Output the (X, Y) coordinate of the center of the cell containing the given text.  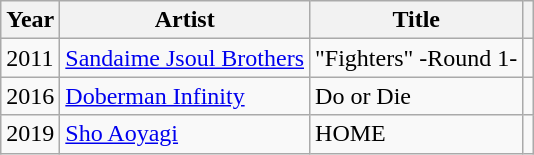
Doberman Infinity (185, 96)
Title (416, 20)
"Fighters" -Round 1- (416, 58)
Sandaime Jsoul Brothers (185, 58)
Sho Aoyagi (185, 134)
2019 (30, 134)
Do or Die (416, 96)
2016 (30, 96)
2011 (30, 58)
Year (30, 20)
Artist (185, 20)
HOME (416, 134)
